Capture the cell that displays the provided text and extract its (X, Y) central coordinate. 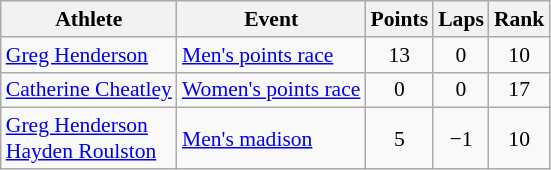
Greg Henderson (89, 55)
Athlete (89, 19)
Rank (520, 19)
Men's points race (272, 55)
Catherine Cheatley (89, 90)
Greg HendersonHayden Roulston (89, 138)
Event (272, 19)
17 (520, 90)
Laps (461, 19)
Women's points race (272, 90)
Men's madison (272, 138)
5 (399, 138)
13 (399, 55)
Points (399, 19)
−1 (461, 138)
